Determine the (x, y) coordinate at the center of the cell enclosing the given text.  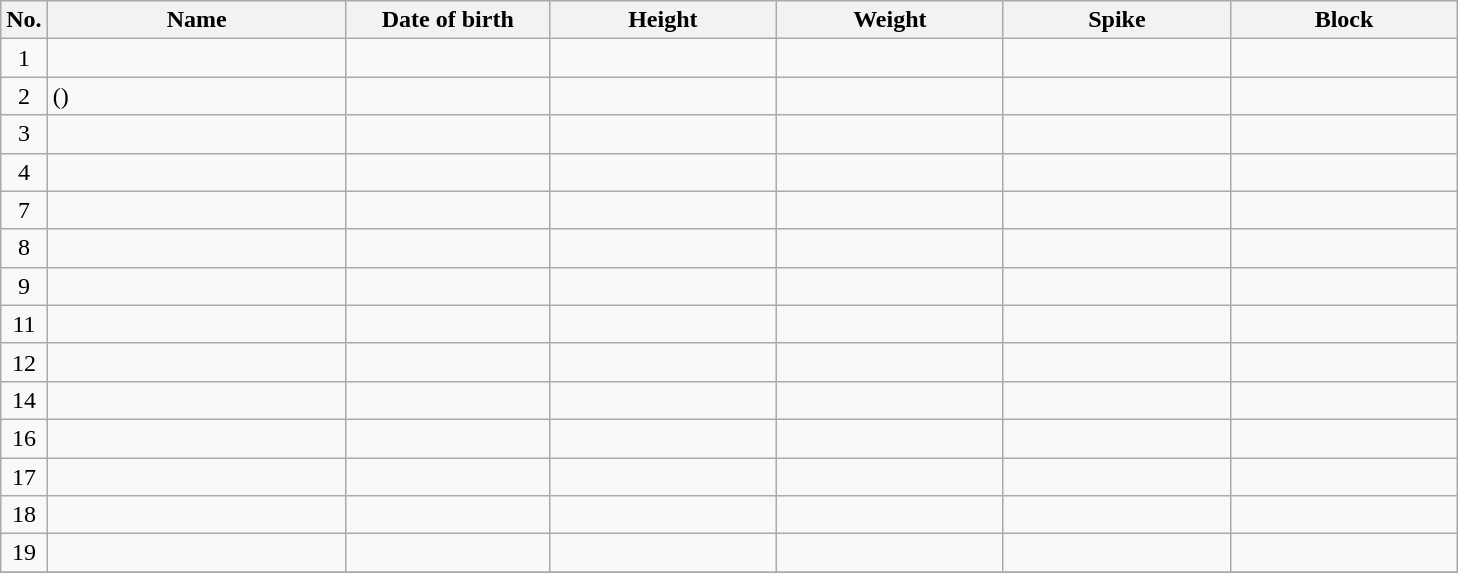
14 (24, 400)
18 (24, 515)
1 (24, 58)
Weight (890, 20)
19 (24, 553)
Spike (1116, 20)
Name (196, 20)
4 (24, 172)
9 (24, 286)
11 (24, 324)
() (196, 96)
Date of birth (448, 20)
17 (24, 477)
3 (24, 134)
16 (24, 438)
7 (24, 210)
2 (24, 96)
No. (24, 20)
Height (662, 20)
12 (24, 362)
8 (24, 248)
Block (1344, 20)
